Find where the given text appears and provide that cell's center as [x, y] coordinate. 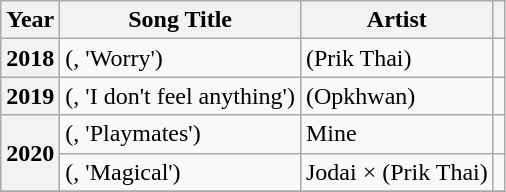
2018 [30, 58]
(Prik Thai) [396, 58]
(, 'Worry') [180, 58]
(, 'I don't feel anything') [180, 96]
2020 [30, 153]
Year [30, 20]
Song Title [180, 20]
Mine [396, 134]
(Opkhwan) [396, 96]
Jodai × (Prik Thai) [396, 172]
(, 'Playmates') [180, 134]
(, 'Magical') [180, 172]
Artist [396, 20]
2019 [30, 96]
